For the text-containing cell, return its midpoint in [x, y] coordinate format. 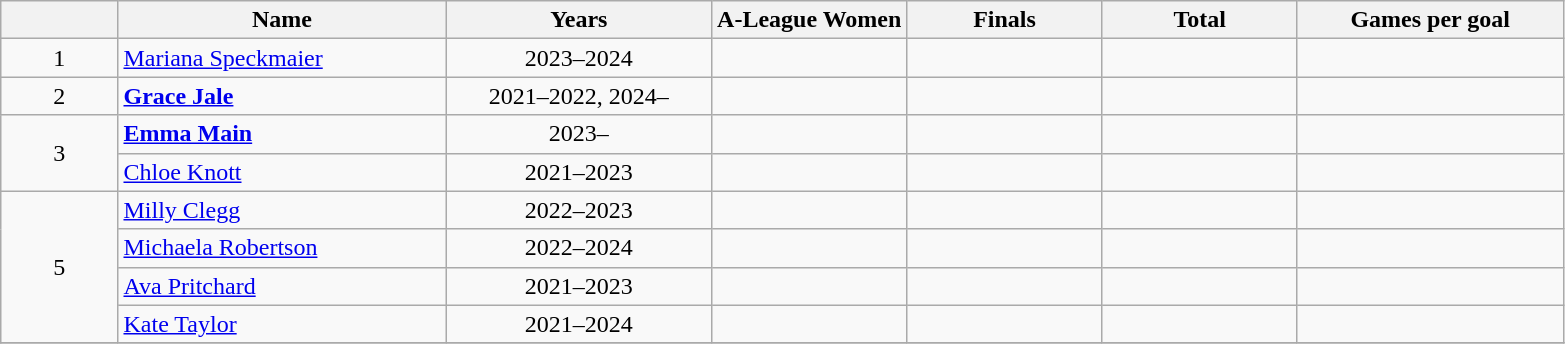
Finals [1004, 20]
2022–2023 [579, 210]
1 [60, 58]
5 [60, 267]
Ava Pritchard [282, 286]
2023–2024 [579, 58]
Name [282, 20]
Milly Clegg [282, 210]
Grace Jale [282, 96]
Emma Main [282, 134]
Total [1200, 20]
2 [60, 96]
2021–2024 [579, 324]
2022–2024 [579, 248]
Michaela Robertson [282, 248]
3 [60, 153]
2023– [579, 134]
Kate Taylor [282, 324]
Chloe Knott [282, 172]
Mariana Speckmaier [282, 58]
Years [579, 20]
2021–2022, 2024– [579, 96]
A-League Women [810, 20]
Games per goal [1430, 20]
